From the cell containing the given text, extract its center point as [x, y] coordinate. 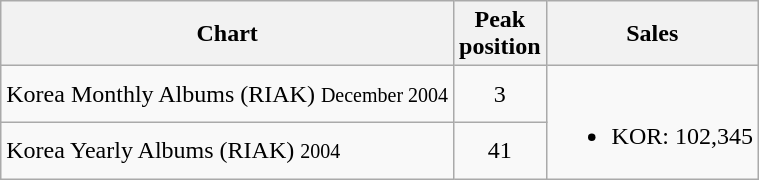
Chart [228, 34]
KOR: 102,345 [652, 122]
Sales [652, 34]
41 [500, 150]
Korea Yearly Albums (RIAK) 2004 [228, 150]
Peakposition [500, 34]
Korea Monthly Albums (RIAK) December 2004 [228, 94]
3 [500, 94]
